Pinpoint the cell where the given text exists, returning its (x, y) midpoint coordinate. 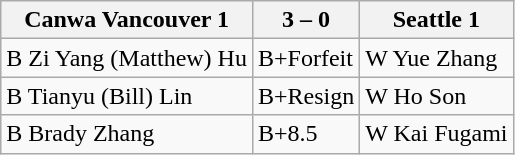
W Yue Zhang (436, 58)
3 – 0 (306, 20)
Canwa Vancouver 1 (127, 20)
B+Resign (306, 96)
Seattle 1 (436, 20)
B Brady Zhang (127, 134)
B+Forfeit (306, 58)
W Ho Son (436, 96)
B+8.5 (306, 134)
B Zi Yang (Matthew) Hu (127, 58)
B Tianyu (Bill) Lin (127, 96)
W Kai Fugami (436, 134)
